Determine the [x, y] coordinate at the center of the cell enclosing the given text.  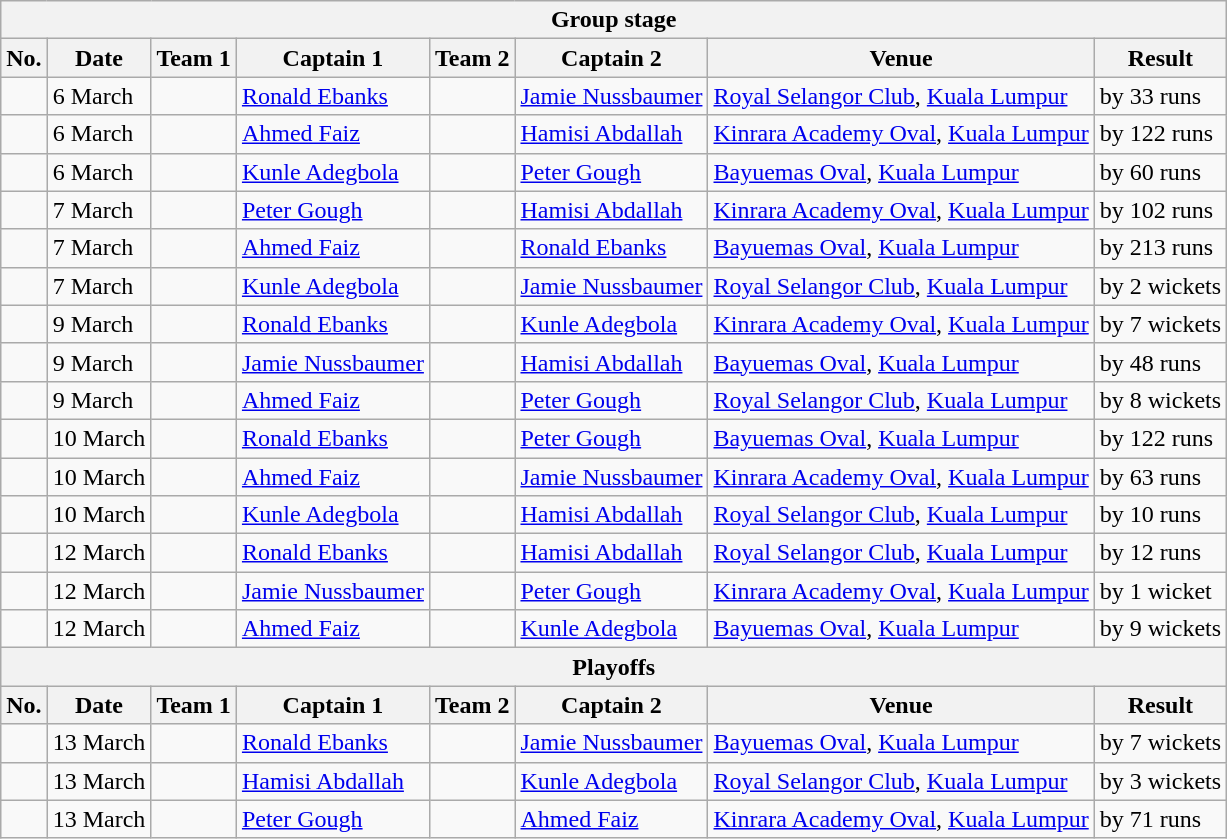
by 8 wickets [1160, 400]
by 9 wickets [1160, 629]
by 3 wickets [1160, 781]
by 12 runs [1160, 553]
by 1 wicket [1160, 591]
Group stage [614, 20]
by 71 runs [1160, 819]
by 213 runs [1160, 248]
Playoffs [614, 667]
by 102 runs [1160, 210]
by 48 runs [1160, 362]
by 63 runs [1160, 477]
by 10 runs [1160, 515]
by 33 runs [1160, 96]
by 60 runs [1160, 172]
by 2 wickets [1160, 286]
